Determine the [x, y] coordinate at the center of the cell enclosing the given text.  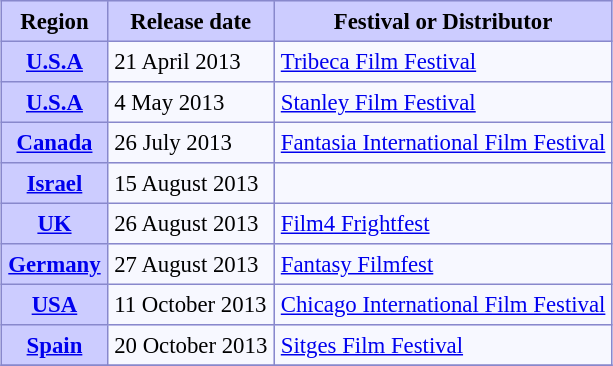
Stanley Film Festival [443, 102]
21 April 2013 [190, 61]
UK [55, 223]
15 August 2013 [190, 183]
26 August 2013 [190, 223]
Fantasia International Film Festival [443, 142]
26 July 2013 [190, 142]
Canada [55, 142]
11 October 2013 [190, 304]
Film4 Frightfest [443, 223]
Chicago International Film Festival [443, 304]
Israel [55, 183]
Sitges Film Festival [443, 345]
USA [55, 304]
Spain [55, 345]
Fantasy Filmfest [443, 264]
20 October 2013 [190, 345]
27 August 2013 [190, 264]
Germany [55, 264]
Region [55, 21]
Tribeca Film Festival [443, 61]
Festival or Distributor [443, 21]
Release date [190, 21]
4 May 2013 [190, 102]
